Output the (X, Y) coordinate of the center of the cell containing the given text.  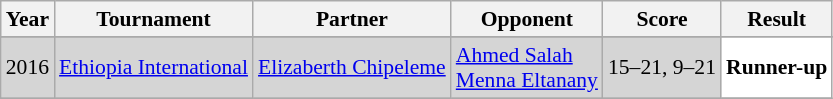
Tournament (154, 19)
15–21, 9–21 (662, 68)
Ethiopia International (154, 68)
Result (776, 19)
Runner-up (776, 68)
2016 (28, 68)
Opponent (527, 19)
Ahmed Salah Menna Eltanany (527, 68)
Score (662, 19)
Partner (352, 19)
Year (28, 19)
Elizaberth Chipeleme (352, 68)
